Locate the cell with the specified text and output its [x, y] center coordinate. 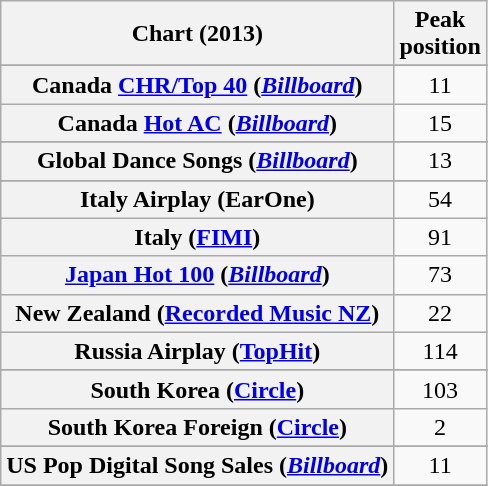
Japan Hot 100 (Billboard) [198, 275]
22 [440, 313]
US Pop Digital Song Sales (Billboard) [198, 465]
2 [440, 427]
103 [440, 389]
13 [440, 161]
Russia Airplay (TopHit) [198, 351]
South Korea Foreign (Circle) [198, 427]
New Zealand (Recorded Music NZ) [198, 313]
Canada CHR/Top 40 (Billboard) [198, 85]
15 [440, 123]
Italy (FIMI) [198, 237]
South Korea (Circle) [198, 389]
91 [440, 237]
114 [440, 351]
Canada Hot AC (Billboard) [198, 123]
Italy Airplay (EarOne) [198, 199]
Global Dance Songs (Billboard) [198, 161]
54 [440, 199]
Peakposition [440, 34]
73 [440, 275]
Chart (2013) [198, 34]
